Return the [x, y] coordinate for the center point of the cell that contains the specified text.  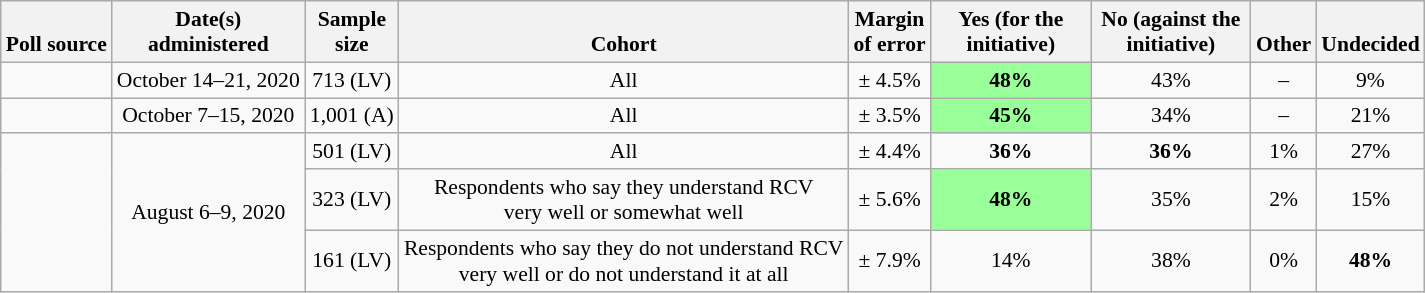
Samplesize [352, 32]
2% [1284, 200]
± 3.5% [889, 116]
Other [1284, 32]
Undecided [1370, 32]
± 4.4% [889, 152]
21% [1370, 116]
713 (LV) [352, 80]
Date(s)administered [208, 32]
9% [1370, 80]
October 7–15, 2020 [208, 116]
38% [1171, 260]
1,001 (A) [352, 116]
Respondents who say they understand RCVvery well or somewhat well [624, 200]
161 (LV) [352, 260]
43% [1171, 80]
Poll source [56, 32]
1% [1284, 152]
27% [1370, 152]
323 (LV) [352, 200]
Yes (for the initiative) [1011, 32]
35% [1171, 200]
Marginof error [889, 32]
October 14–21, 2020 [208, 80]
45% [1011, 116]
± 7.9% [889, 260]
501 (LV) [352, 152]
± 5.6% [889, 200]
No (against the initiative) [1171, 32]
August 6–9, 2020 [208, 213]
Respondents who say they do not understand RCVvery well or do not understand it at all [624, 260]
± 4.5% [889, 80]
34% [1171, 116]
14% [1011, 260]
Cohort [624, 32]
15% [1370, 200]
0% [1284, 260]
